For the text-containing cell, return its midpoint in [x, y] coordinate format. 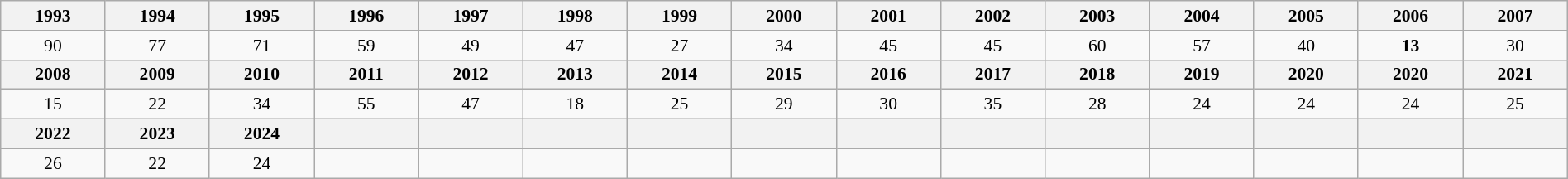
1994 [157, 16]
27 [679, 46]
2014 [679, 75]
2023 [157, 134]
2001 [888, 16]
2018 [1097, 75]
2002 [992, 16]
2015 [784, 75]
1996 [366, 16]
2019 [1202, 75]
28 [1097, 104]
55 [366, 104]
71 [261, 46]
1995 [261, 16]
2000 [784, 16]
1999 [679, 16]
2004 [1202, 16]
2008 [53, 75]
57 [1202, 46]
2009 [157, 75]
49 [471, 46]
2017 [992, 75]
15 [53, 104]
26 [53, 163]
1993 [53, 16]
77 [157, 46]
18 [575, 104]
2012 [471, 75]
29 [784, 104]
2024 [261, 134]
1997 [471, 16]
2022 [53, 134]
13 [1410, 46]
35 [992, 104]
2013 [575, 75]
90 [53, 46]
60 [1097, 46]
2011 [366, 75]
2003 [1097, 16]
1998 [575, 16]
2005 [1306, 16]
2010 [261, 75]
2007 [1515, 16]
2016 [888, 75]
2006 [1410, 16]
59 [366, 46]
40 [1306, 46]
2021 [1515, 75]
